Locate the cell with the specified text and output its [x, y] center coordinate. 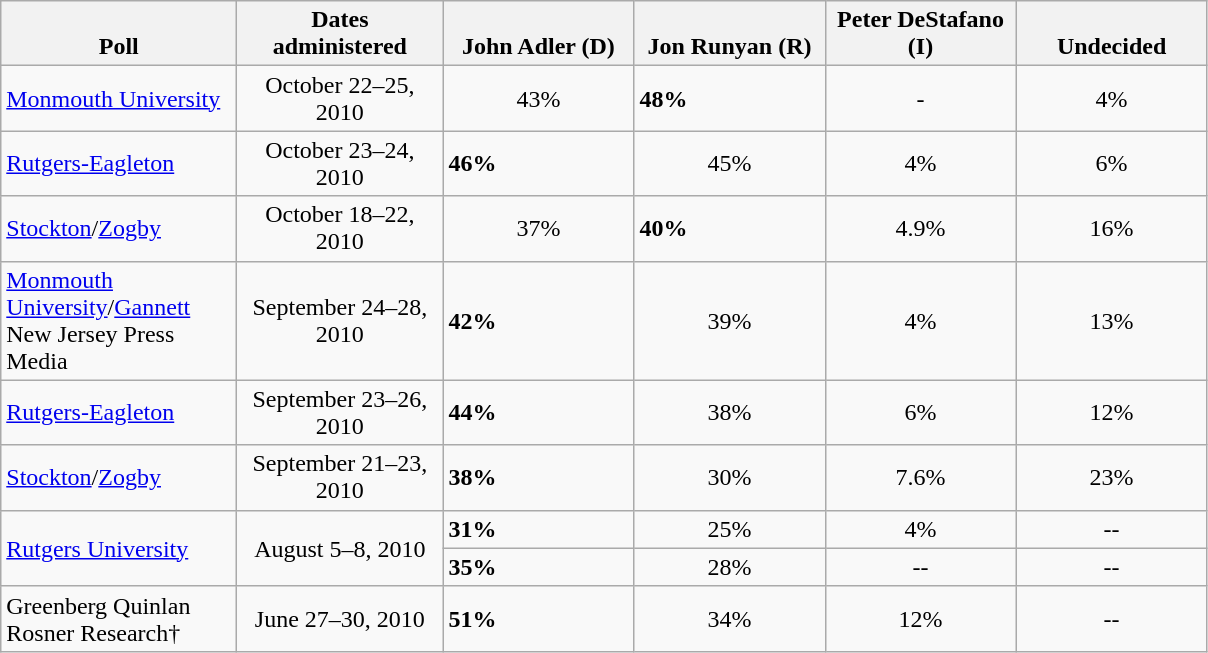
42% [538, 320]
September 23–26, 2010 [340, 412]
Monmouth University/Gannett New Jersey Press Media [119, 320]
September 21–23, 2010 [340, 478]
16% [1112, 228]
25% [730, 529]
Jon Runyan (R) [730, 34]
7.6% [920, 478]
28% [730, 567]
Peter DeStafano (I) [920, 34]
30% [730, 478]
Greenberg Quinlan Rosner Research† [119, 618]
Undecided [1112, 34]
- [920, 98]
44% [538, 412]
4.9% [920, 228]
23% [1112, 478]
Monmouth University [119, 98]
September 24–28, 2010 [340, 320]
August 5–8, 2010 [340, 548]
June 27–30, 2010 [340, 618]
John Adler (D) [538, 34]
13% [1112, 320]
39% [730, 320]
34% [730, 618]
35% [538, 567]
37% [538, 228]
51% [538, 618]
Dates administered [340, 34]
48% [730, 98]
Rutgers University [119, 548]
46% [538, 164]
43% [538, 98]
40% [730, 228]
45% [730, 164]
October 23–24, 2010 [340, 164]
October 22–25, 2010 [340, 98]
Poll [119, 34]
October 18–22, 2010 [340, 228]
31% [538, 529]
